Search for the cell housing the specified text and yield its (x, y) center coordinate. 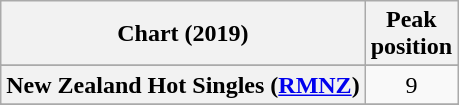
Chart (2019) (183, 34)
New Zealand Hot Singles (RMNZ) (183, 85)
9 (411, 85)
Peakposition (411, 34)
